Find where the given text appears and provide that cell's center as (X, Y) coordinate. 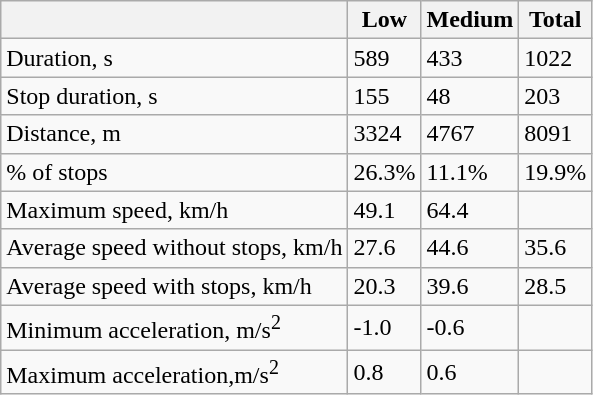
Total (556, 20)
-1.0 (384, 328)
Distance, m (174, 134)
Maximum speed, km/h (174, 210)
19.9% (556, 172)
11.1% (470, 172)
0.6 (470, 372)
44.6 (470, 248)
8091 (556, 134)
35.6 (556, 248)
1022 (556, 58)
Average speed with stops, km/h (174, 286)
Duration, s (174, 58)
64.4 (470, 210)
Low (384, 20)
27.6 (384, 248)
Stop duration, s (174, 96)
26.3% (384, 172)
48 (470, 96)
39.6 (470, 286)
20.3 (384, 286)
433 (470, 58)
Maximum acceleration,m/s2 (174, 372)
49.1 (384, 210)
-0.6 (470, 328)
Average speed without stops, km/h (174, 248)
Minimum acceleration, m/s2 (174, 328)
4767 (470, 134)
Medium (470, 20)
28.5 (556, 286)
% of stops (174, 172)
155 (384, 96)
0.8 (384, 372)
589 (384, 58)
3324 (384, 134)
203 (556, 96)
